Detect which cell encompasses the target text, then output its (x, y) center coordinate. 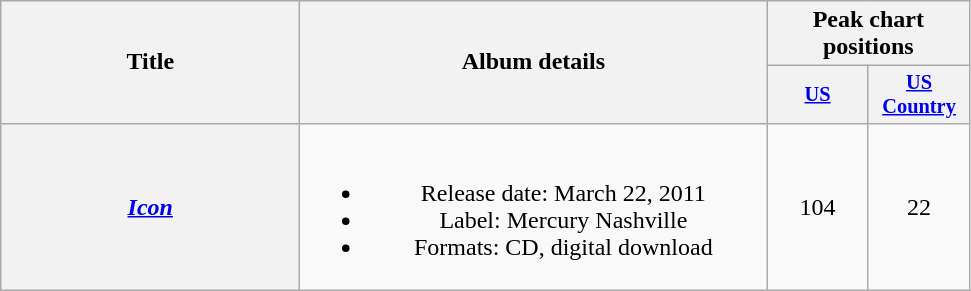
Release date: March 22, 2011Label: Mercury NashvilleFormats: CD, digital download (534, 206)
Icon (150, 206)
Title (150, 62)
US (818, 95)
Album details (534, 62)
22 (918, 206)
Peak chart positions (868, 34)
US Country (918, 95)
104 (818, 206)
